Search for the cell housing the specified text and yield its (x, y) center coordinate. 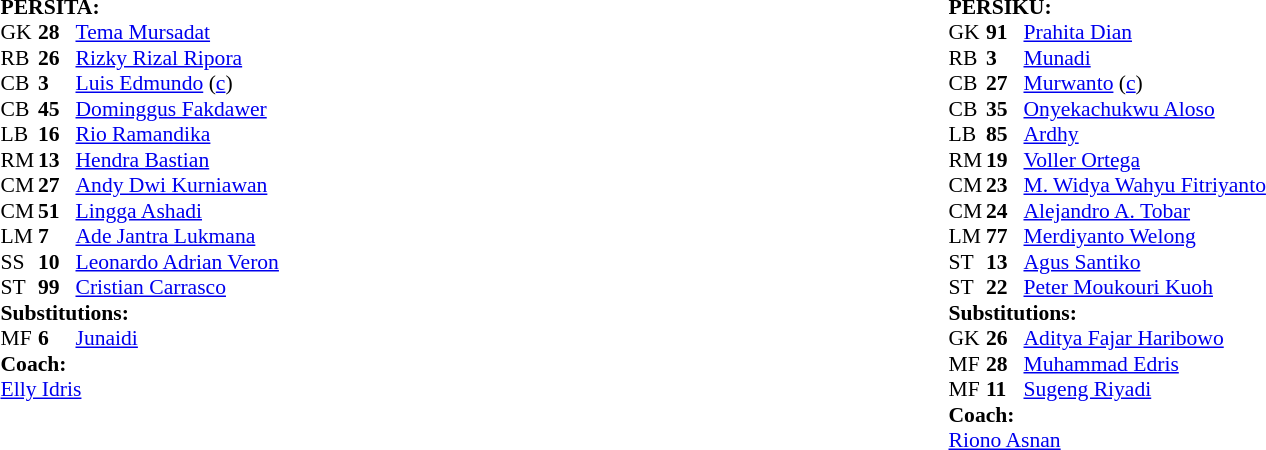
Cristian Carrasco (178, 287)
22 (1005, 287)
Voller Ortega (1145, 160)
Junaidi (178, 339)
M. Widya Wahyu Fitriyanto (1145, 185)
11 (1005, 389)
10 (57, 262)
7 (57, 237)
Agus Santiko (1145, 262)
51 (57, 211)
24 (1005, 211)
Muhammad Edris (1145, 364)
Prahita Dian (1145, 33)
Ardhy (1145, 135)
Alejandro A. Tobar (1145, 211)
Sugeng Riyadi (1145, 389)
Andy Dwi Kurniawan (178, 185)
Dominggus Fakdawer (178, 109)
45 (57, 109)
35 (1005, 109)
Peter Moukouri Kuoh (1145, 287)
SS (19, 262)
16 (57, 135)
Elly Idris (139, 389)
Lingga Ashadi (178, 211)
Murwanto (c) (1145, 83)
Rizky Rizal Ripora (178, 58)
99 (57, 287)
Tema Mursadat (178, 33)
23 (1005, 185)
19 (1005, 160)
Rio Ramandika (178, 135)
85 (1005, 135)
77 (1005, 237)
Onyekachukwu Aloso (1145, 109)
Aditya Fajar Haribowo (1145, 339)
Leonardo Adrian Veron (178, 262)
Ade Jantra Lukmana (178, 237)
Hendra Bastian (178, 160)
Luis Edmundo (c) (178, 83)
Merdiyanto Welong (1145, 237)
6 (57, 339)
Munadi (1145, 58)
91 (1005, 33)
